Output the (x, y) coordinate of the center of the cell containing the given text.  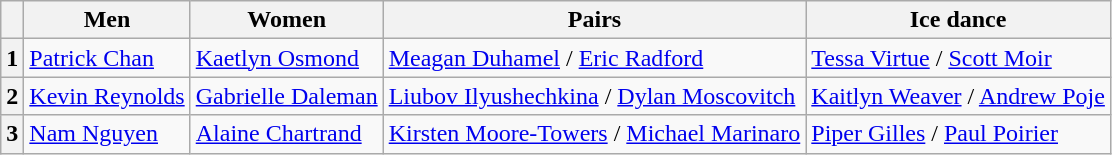
Gabrielle Daleman (286, 96)
Men (107, 20)
Piper Gilles / Paul Poirier (958, 134)
Kirsten Moore-Towers / Michael Marinaro (594, 134)
2 (12, 96)
1 (12, 58)
Pairs (594, 20)
Liubov Ilyushechkina / Dylan Moscovitch (594, 96)
Nam Nguyen (107, 134)
Patrick Chan (107, 58)
Kaetlyn Osmond (286, 58)
Tessa Virtue / Scott Moir (958, 58)
Kaitlyn Weaver / Andrew Poje (958, 96)
3 (12, 134)
Meagan Duhamel / Eric Radford (594, 58)
Ice dance (958, 20)
Alaine Chartrand (286, 134)
Women (286, 20)
Kevin Reynolds (107, 96)
